Identify which cell holds the provided text, then report its (X, Y) central coordinate. 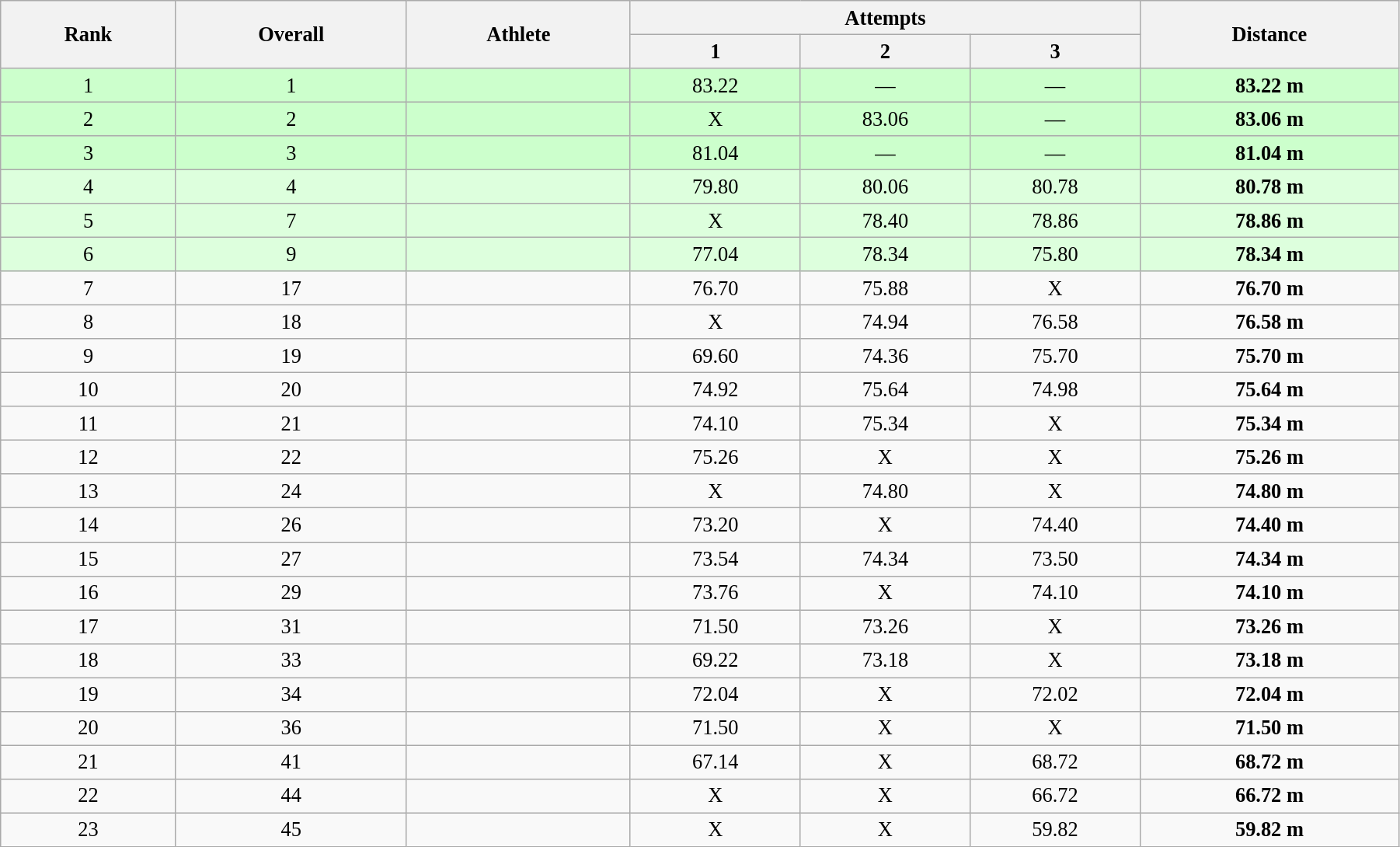
78.34 (886, 254)
73.50 (1055, 559)
24 (291, 491)
12 (89, 457)
14 (89, 525)
74.10 m (1269, 593)
75.34 m (1269, 423)
13 (89, 491)
75.70 m (1269, 356)
45 (291, 829)
72.04 (715, 694)
69.22 (715, 661)
73.26 (886, 626)
59.82 m (1269, 829)
83.06 m (1269, 119)
15 (89, 559)
10 (89, 389)
71.50 m (1269, 728)
23 (89, 829)
74.92 (715, 389)
73.76 (715, 593)
27 (291, 559)
75.88 (886, 288)
83.06 (886, 119)
74.34 (886, 559)
81.04 m (1269, 153)
76.58 (1055, 322)
29 (291, 593)
Distance (1269, 34)
68.72 m (1269, 762)
59.82 (1055, 829)
68.72 (1055, 762)
74.80 (886, 491)
75.80 (1055, 254)
74.40 m (1269, 525)
66.72 m (1269, 796)
16 (89, 593)
44 (291, 796)
34 (291, 694)
83.22 (715, 85)
67.14 (715, 762)
76.58 m (1269, 322)
73.54 (715, 559)
73.18 (886, 661)
72.04 m (1269, 694)
75.34 (886, 423)
Overall (291, 34)
81.04 (715, 153)
5 (89, 221)
31 (291, 626)
72.02 (1055, 694)
77.04 (715, 254)
69.60 (715, 356)
Athlete (518, 34)
83.22 m (1269, 85)
74.40 (1055, 525)
78.34 m (1269, 254)
78.40 (886, 221)
6 (89, 254)
73.18 m (1269, 661)
74.34 m (1269, 559)
78.86 (1055, 221)
73.20 (715, 525)
80.78 m (1269, 186)
76.70 (715, 288)
74.36 (886, 356)
79.80 (715, 186)
75.64 (886, 389)
73.26 m (1269, 626)
78.86 m (1269, 221)
75.70 (1055, 356)
Rank (89, 34)
33 (291, 661)
80.78 (1055, 186)
41 (291, 762)
26 (291, 525)
74.80 m (1269, 491)
75.26 m (1269, 457)
75.64 m (1269, 389)
80.06 (886, 186)
74.98 (1055, 389)
74.94 (886, 322)
66.72 (1055, 796)
36 (291, 728)
75.26 (715, 457)
8 (89, 322)
76.70 m (1269, 288)
Attempts (885, 17)
11 (89, 423)
